For the text-containing cell, return its midpoint in [X, Y] coordinate format. 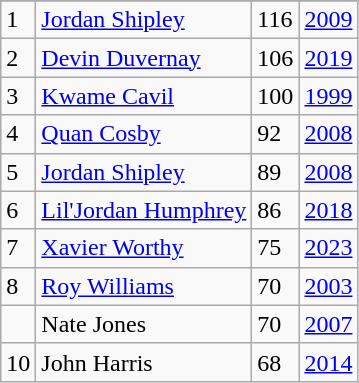
106 [276, 58]
2018 [328, 210]
2003 [328, 286]
100 [276, 96]
Quan Cosby [144, 134]
Xavier Worthy [144, 248]
2009 [328, 20]
1999 [328, 96]
Roy Williams [144, 286]
68 [276, 362]
2 [18, 58]
10 [18, 362]
8 [18, 286]
2019 [328, 58]
Devin Duvernay [144, 58]
75 [276, 248]
89 [276, 172]
116 [276, 20]
86 [276, 210]
1 [18, 20]
Lil'Jordan Humphrey [144, 210]
Nate Jones [144, 324]
2023 [328, 248]
6 [18, 210]
2007 [328, 324]
Kwame Cavil [144, 96]
92 [276, 134]
5 [18, 172]
2014 [328, 362]
4 [18, 134]
7 [18, 248]
3 [18, 96]
John Harris [144, 362]
